Return (X, Y) of the center of cell containing provided text 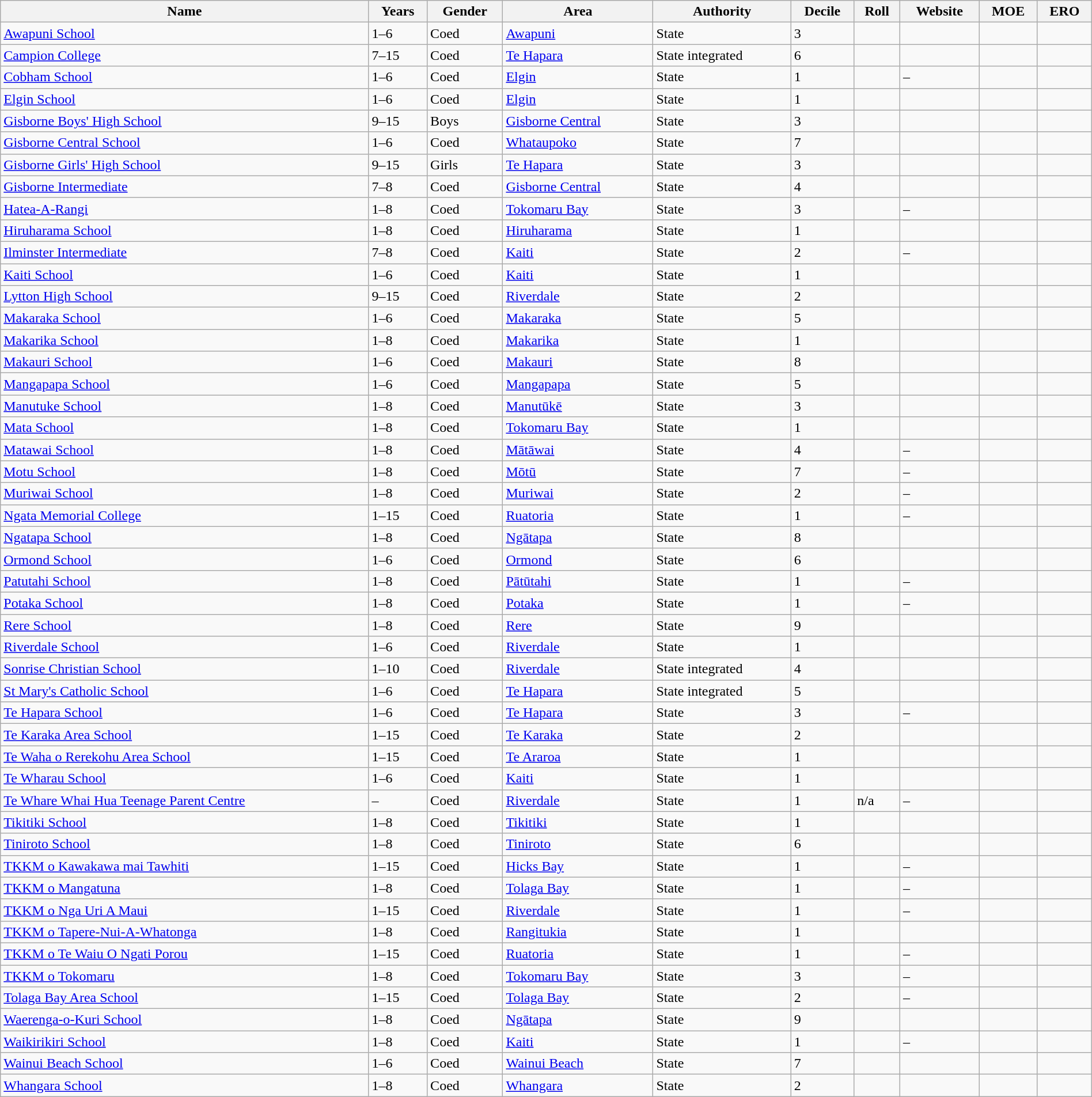
Roll (877, 12)
Makauri School (184, 362)
Gisborne Girls' High School (184, 165)
TKKM o Mangatuna (184, 888)
Cobham School (184, 77)
ERO (1064, 12)
Makaraka School (184, 318)
Te Hapara School (184, 713)
Hicks Bay (578, 866)
Mata School (184, 428)
St Mary's Catholic School (184, 691)
Makarika School (184, 340)
Makarika (578, 340)
Wainui Beach (578, 1064)
Area (578, 12)
Elgin School (184, 99)
Awapuni School (184, 33)
Patutahi School (184, 581)
Website (940, 12)
Whataupoko (578, 143)
Wainui Beach School (184, 1064)
Hiruharama School (184, 230)
TKKM o Tapere-Nui-A-Whatonga (184, 932)
Waerenga-o-Kuri School (184, 1020)
MOE (1008, 12)
Manutūkē (578, 406)
Whangara (578, 1085)
TKKM o Te Waiu O Ngati Porou (184, 954)
Potaka (578, 603)
Makaraka (578, 318)
Te Karaka Area School (184, 735)
Mangapapa School (184, 384)
Mangapapa (578, 384)
Te Waha o Rerekohu Area School (184, 757)
TKKM o Nga Uri A Maui (184, 910)
Waikirikiri School (184, 1042)
Gisborne Central School (184, 143)
Te Karaka (578, 735)
Gisborne Boys' High School (184, 121)
Whangara School (184, 1085)
Ormond (578, 559)
Awapuni (578, 33)
TKKM o Tokomaru (184, 976)
Manutuke School (184, 406)
Muriwai (578, 494)
Ngatapa School (184, 537)
Te Whare Whai Hua Teenage Parent Centre (184, 800)
Decile (822, 12)
Te Araroa (578, 757)
Ormond School (184, 559)
Tikitiki (578, 822)
Hiruharama (578, 230)
Te Wharau School (184, 779)
Riverdale School (184, 647)
Tiniroto (578, 844)
Authority (722, 12)
1–10 (398, 669)
Potaka School (184, 603)
Boys (465, 121)
Rere (578, 625)
Gisborne Intermediate (184, 187)
Tolaga Bay Area School (184, 998)
Rangitukia (578, 932)
Lytton High School (184, 297)
Ilminster Intermediate (184, 252)
Gender (465, 12)
Sonrise Christian School (184, 669)
Motu School (184, 472)
Campion College (184, 55)
Makauri (578, 362)
Name (184, 12)
Girls (465, 165)
TKKM o Kawakawa mai Tawhiti (184, 866)
Matawai School (184, 450)
Mātāwai (578, 450)
Pātūtahi (578, 581)
Muriwai School (184, 494)
Hatea-A-Rangi (184, 208)
Tikitiki School (184, 822)
Years (398, 12)
Mōtū (578, 472)
Ngata Memorial College (184, 515)
Kaiti School (184, 275)
n/a (877, 800)
Rere School (184, 625)
Tiniroto School (184, 844)
7–15 (398, 55)
